Determine the (X, Y) coordinate at the center of the cell enclosing the given text.  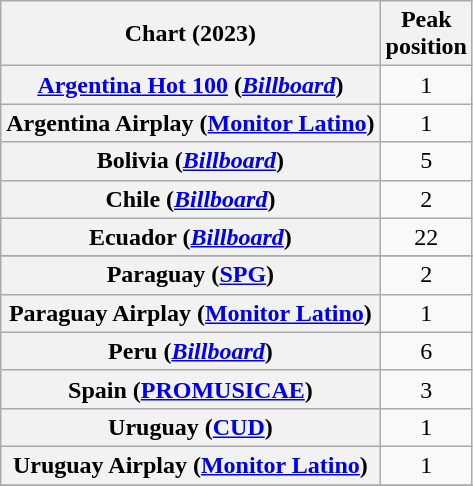
Chile (Billboard) (190, 199)
Uruguay Airplay (Monitor Latino) (190, 465)
22 (426, 237)
Paraguay Airplay (Monitor Latino) (190, 313)
Argentina Hot 100 (Billboard) (190, 85)
3 (426, 389)
Paraguay (SPG) (190, 275)
Spain (PROMUSICAE) (190, 389)
Ecuador (Billboard) (190, 237)
Bolivia (Billboard) (190, 161)
Peru (Billboard) (190, 351)
5 (426, 161)
Uruguay (CUD) (190, 427)
Chart (2023) (190, 34)
Peak position (426, 34)
Argentina Airplay (Monitor Latino) (190, 123)
6 (426, 351)
